Search for the cell housing the specified text and yield its (X, Y) center coordinate. 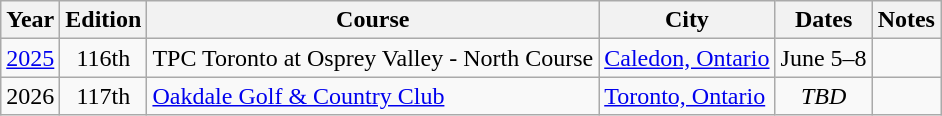
Course (373, 20)
June 5–8 (824, 58)
Toronto, Ontario (687, 96)
Notes (906, 20)
117th (104, 96)
Edition (104, 20)
2026 (30, 96)
Dates (824, 20)
116th (104, 58)
Year (30, 20)
City (687, 20)
TPC Toronto at Osprey Valley - North Course (373, 58)
Oakdale Golf & Country Club (373, 96)
2025 (30, 58)
Caledon, Ontario (687, 58)
TBD (824, 96)
